From the cell containing the given text, extract its center point as [x, y] coordinate. 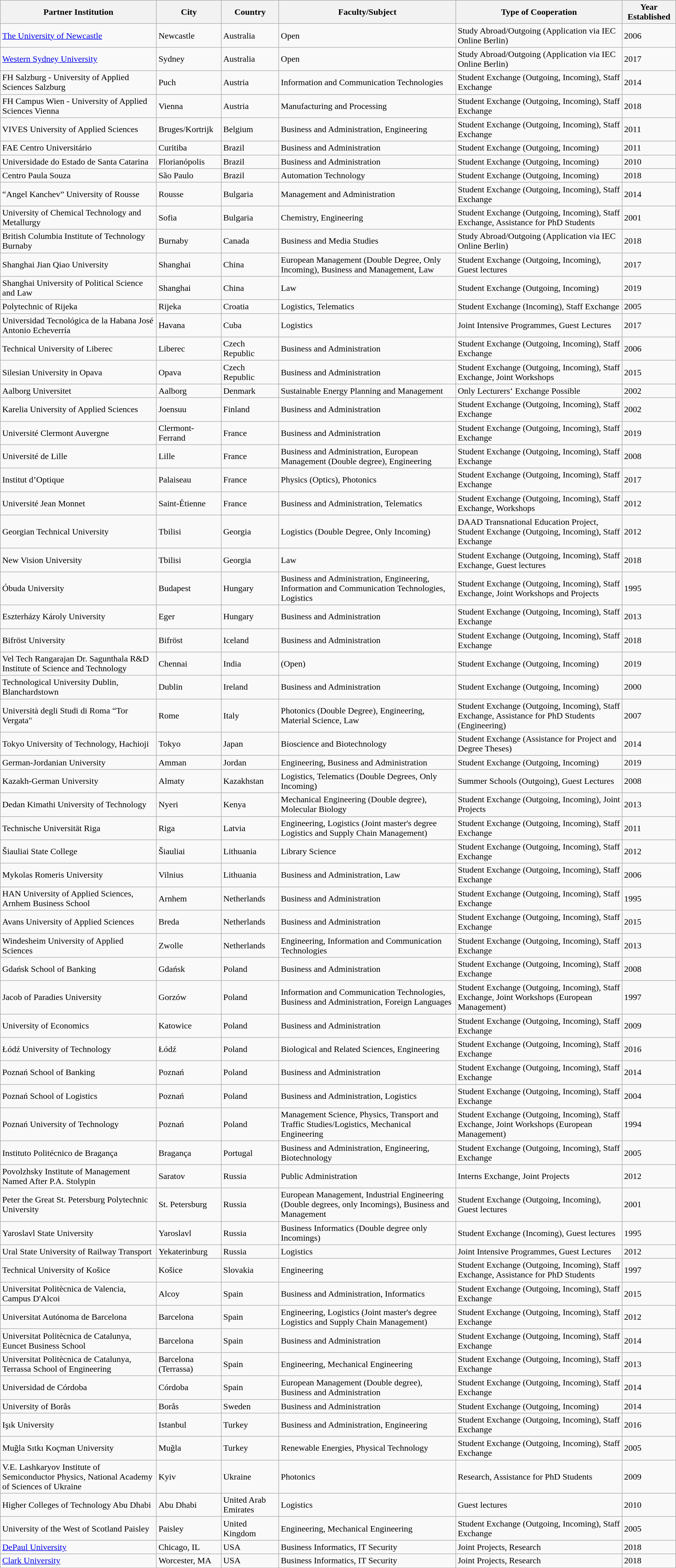
Gorzów [188, 997]
Shanghai University of Political Science and Law [79, 288]
Sofia [188, 217]
University of Chemical Technology and Metallurgy [79, 217]
Karelia University of Applied Sciences [79, 409]
Universitat Politècnica de Catalunya, Terrassa School of Engineering [79, 1364]
Biological and Related Sciences, Engineering [367, 1049]
Eger [188, 616]
Italy [250, 716]
Photonics [367, 1477]
City [188, 12]
Business and Administration, Engineering, Information and Communication Technologies, Logistics [367, 588]
Muğla [188, 1449]
Mechanical Engineering (Double degree), Molecular Biology [367, 805]
Opava [188, 372]
Business and Administration, Law [367, 875]
Université de Lille [79, 456]
Budapest [188, 588]
Newcastle [188, 35]
Logistics (Double Degree, Only Incoming) [367, 532]
V.E. Lashkaryov Institute of Semiconductor Physics, National Academy of Sciences of Ukraine [79, 1477]
Zwolle [188, 945]
Abu Dhabi [188, 1505]
Interns Exchange, Joint Projects [539, 1176]
Management and Administration [367, 194]
Management Science, Physics, Transport and Traffic Studies/Logistics, Mechanical Engineering [367, 1124]
Katowice [188, 1026]
Arnhem [188, 899]
Technische Universität Riga [79, 828]
Student Exchange (Outgoing, Incoming), Staff Exchange, Joint Workshops and Projects [539, 588]
Vienna [188, 106]
(Open) [367, 664]
Bioscience and Biotechnology [367, 744]
Cuba [250, 326]
Summer Schools (Outgoing), Guest Lectures [539, 781]
Amman [188, 763]
Alcoy [188, 1293]
Mykolas Romeris University [79, 875]
Bifröst University [79, 640]
Łódź [188, 1049]
Bragança [188, 1153]
Bifröst [188, 640]
Işık University [79, 1425]
Povolzhsky Institute of Management Named After P.A. Stolypin [79, 1176]
Latvia [250, 828]
Chennai [188, 664]
Nyeri [188, 805]
“Angel Kanchev” University of Rousse [79, 194]
Student Exchange (Outgoing, Incoming), Joint Projects [539, 805]
Universidade do Estado de Santa Catarina [79, 162]
Finland [250, 409]
Universitat Politècnica de Valencia, Campus D'Alcoi [79, 1293]
European Management (Double Degree, Only Incoming), Business and Management, Law [367, 264]
Université Jean Monnet [79, 503]
Saint-Étienne [188, 503]
Student Exchange (Outgoing, Incoming), Staff Exchange, Joint Workshops [539, 372]
Chemistry, Engineering [367, 217]
Technical University of Liberec [79, 349]
Automation Technology [367, 175]
Logistics, Telematics [367, 307]
Dublin [188, 687]
Type of Cooperation [539, 12]
Aalborg Universitet [79, 391]
Business and Administration, Informatics [367, 1293]
Ukraine [250, 1477]
Guest lectures [539, 1505]
Bruges/Kortrijk [188, 129]
Poznań School of Banking [79, 1073]
Gdańsk [188, 969]
Aalborg [188, 391]
Šiauliai [188, 852]
2004 [649, 1096]
Clark University [79, 1561]
Liberec [188, 349]
Student Exchange (Outgoing, Incoming), Staff Exchange, Assistance for PhD Students (Engineering) [539, 716]
Croatia [250, 307]
Japan [250, 744]
Puch [188, 82]
Western Sydney University [79, 59]
Šiauliai State College [79, 852]
Kazakhstan [250, 781]
Georgian Technical University [79, 532]
Gdańsk School of Banking [79, 969]
Country [250, 12]
Partner Institution [79, 12]
Curitiba [188, 148]
Yekaterinburg [188, 1252]
Kazakh-German University [79, 781]
Borås [188, 1406]
Student Exchange (Incoming), Staff Exchange [539, 307]
2007 [649, 716]
Joensuu [188, 409]
Ireland [250, 687]
Technological University Dublin, Blanchardstown [79, 687]
Portugal [250, 1153]
Universitat Politècnica de Catalunya, Euncet Business School [79, 1340]
Dedan Kimathi University of Technology [79, 805]
Yaroslavl State University [79, 1233]
São Paulo [188, 175]
United Kingdom [250, 1529]
Business and Administration, Engineering, Biotechnology [367, 1153]
Centro Paula Souza [79, 175]
FAE Centro Universitário [79, 148]
Logistics, Telematics (Double Degrees, Only Incoming) [367, 781]
Tokyo University of Technology, Hachioji [79, 744]
Universidad Tecnológica de la Habana José Antonio Echeverría [79, 326]
Research, Assistance for PhD Students [539, 1477]
Yaroslavl [188, 1233]
Faculty/Subject [367, 12]
Kyiv [188, 1477]
Eszterházy Károly University [79, 616]
Havana [188, 326]
Università degli Studi di Roma “Tor Vergata" [79, 716]
Burnaby [188, 241]
DAAD Transnational Education Project, Student Exchange (Outgoing, Incoming), Staff Exchange [539, 532]
Institut d’Optique [79, 480]
Vel Tech Rangarajan Dr. Sagunthala R&D Institute of Science and Technology [79, 664]
Vilnius [188, 875]
Business and Administration, Logistics [367, 1096]
St. Petersburg [188, 1205]
Clermont-Ferrand [188, 433]
University of the West of Scotland Paisley [79, 1529]
Kenya [250, 805]
Shanghai Jian Qiao University [79, 264]
Universidad de Córdoba [79, 1387]
Physics (Optics), Photonics [367, 480]
Business and Administration, Telematics [367, 503]
HAN University of Applied Sciences, Arnhem Business School [79, 899]
Sydney [188, 59]
Business and Administration, European Management (Double degree), Engineering [367, 456]
Jacob of Paradies University [79, 997]
United Arab Emirates [250, 1505]
VIVES University of Applied Sciences [79, 129]
Łódź University of Technology [79, 1049]
Almaty [188, 781]
Renewable Energies, Physical Technology [367, 1449]
Jordan [250, 763]
University of Borås [79, 1406]
Public Administration [367, 1176]
Poznań School of Logistics [79, 1096]
Information and Communication Technologies [367, 82]
Sustainable Energy Planning and Management [367, 391]
Université Clermont Auvergne [79, 433]
Muğla Sıtkı Koçman University [79, 1449]
European Management (Double degree), Business and Administration [367, 1387]
Technical University of Košice [79, 1270]
Worcester, MA [188, 1561]
Lille [188, 456]
Istanbul [188, 1425]
Universitat Autónoma de Barcelona [79, 1317]
European Management, Industrial Engineering (Double degrees, only Incomings), Business and Management [367, 1205]
Palaiseau [188, 480]
Rome [188, 716]
German-Jordanian University [79, 763]
Poznań University of Technology [79, 1124]
Photonics (Double Degree), Engineering, Material Science, Law [367, 716]
Córdoba [188, 1387]
Student Exchange (Assistance for Project and Degree Theses) [539, 744]
Manufacturing and Processing [367, 106]
Engineering, Information and Communication Technologies [367, 945]
Year Established [649, 12]
Information and Communication Technologies, Business and Administration, Foreign Languages [367, 997]
Windesheim University of Applied Sciences [79, 945]
Saratov [188, 1176]
Engineering [367, 1270]
Rijeka [188, 307]
Business Informatics (Double degree only Incomings) [367, 1233]
Library Science [367, 852]
Riga [188, 828]
Sweden [250, 1406]
The University of Newcastle [79, 35]
Polytechnic of Rijeka [79, 307]
Student Exchange (Incoming), Guest lectures [539, 1233]
1994 [649, 1124]
Breda [188, 922]
Engineering, Business and Administration [367, 763]
Chicago, IL [188, 1547]
Student Exchange (Outgoing, Incoming), Staff Exchange, Workshops [539, 503]
Avans University of Applied Sciences [79, 922]
Canada [250, 241]
Rousse [188, 194]
Only Lecturers‘ Exchange Possible [539, 391]
Ural State University of Railway Transport [79, 1252]
Florianópolis [188, 162]
FH Campus Wien - University of Applied Sciences Vienna [79, 106]
Student Exchange (Outgoing, Incoming), Staff Exchange, Guest lectures [539, 560]
Higher Colleges of Technology Abu Dhabi [79, 1505]
Peter the Great St. Petersburg Polytechnic University [79, 1205]
Slovakia [250, 1270]
DePaul University [79, 1547]
Business and Media Studies [367, 241]
Denmark [250, 391]
Tokyo [188, 744]
Instituto Politécnico de Bragança [79, 1153]
British Columbia Institute of Technology Burnaby [79, 241]
Iceland [250, 640]
Košice [188, 1270]
FH Salzburg - University of Applied Sciences Salzburg [79, 82]
Barcelona (Terrassa) [188, 1364]
New Vision University [79, 560]
2000 [649, 687]
India [250, 664]
Óbuda University [79, 588]
Belgium [250, 129]
Paisley [188, 1529]
University of Economics [79, 1026]
Silesian University in Opava [79, 372]
